Capture the cell that displays the provided text and extract its (X, Y) central coordinate. 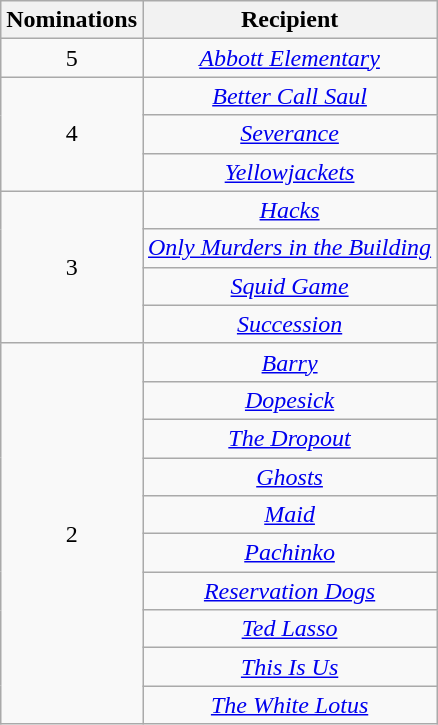
Dopesick (289, 400)
Ghosts (289, 477)
Ted Lasso (289, 629)
5 (72, 58)
Severance (289, 134)
The Dropout (289, 438)
Yellowjackets (289, 172)
Recipient (289, 20)
Only Murders in the Building (289, 248)
The White Lotus (289, 705)
Abbott Elementary (289, 58)
3 (72, 267)
Squid Game (289, 286)
Succession (289, 324)
Pachinko (289, 553)
Barry (289, 362)
Hacks (289, 210)
This Is Us (289, 667)
Nominations (72, 20)
Reservation Dogs (289, 591)
2 (72, 534)
Better Call Saul (289, 96)
4 (72, 134)
Maid (289, 515)
